Locate the cell with the specified text and output its [X, Y] center coordinate. 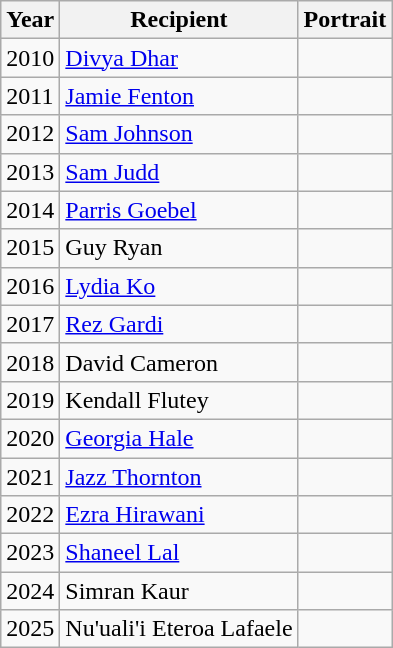
2010 [30, 58]
Guy Ryan [179, 248]
2023 [30, 553]
Sam Johnson [179, 134]
Shaneel Lal [179, 553]
Divya Dhar [179, 58]
Sam Judd [179, 172]
David Cameron [179, 362]
Georgia Hale [179, 438]
Jazz Thornton [179, 477]
2015 [30, 248]
Lydia Ko [179, 286]
2020 [30, 438]
2014 [30, 210]
Year [30, 20]
2016 [30, 286]
Jamie Fenton [179, 96]
Recipient [179, 20]
Kendall Flutey [179, 400]
2022 [30, 515]
2019 [30, 400]
Parris Goebel [179, 210]
2011 [30, 96]
2017 [30, 324]
2025 [30, 629]
2018 [30, 362]
Nu'uali'i Eteroa Lafaele [179, 629]
Portrait [345, 20]
Rez Gardi [179, 324]
2024 [30, 591]
Simran Kaur [179, 591]
2012 [30, 134]
2013 [30, 172]
Ezra Hirawani [179, 515]
2021 [30, 477]
